Output the (X, Y) coordinate of the center of the cell containing the given text.  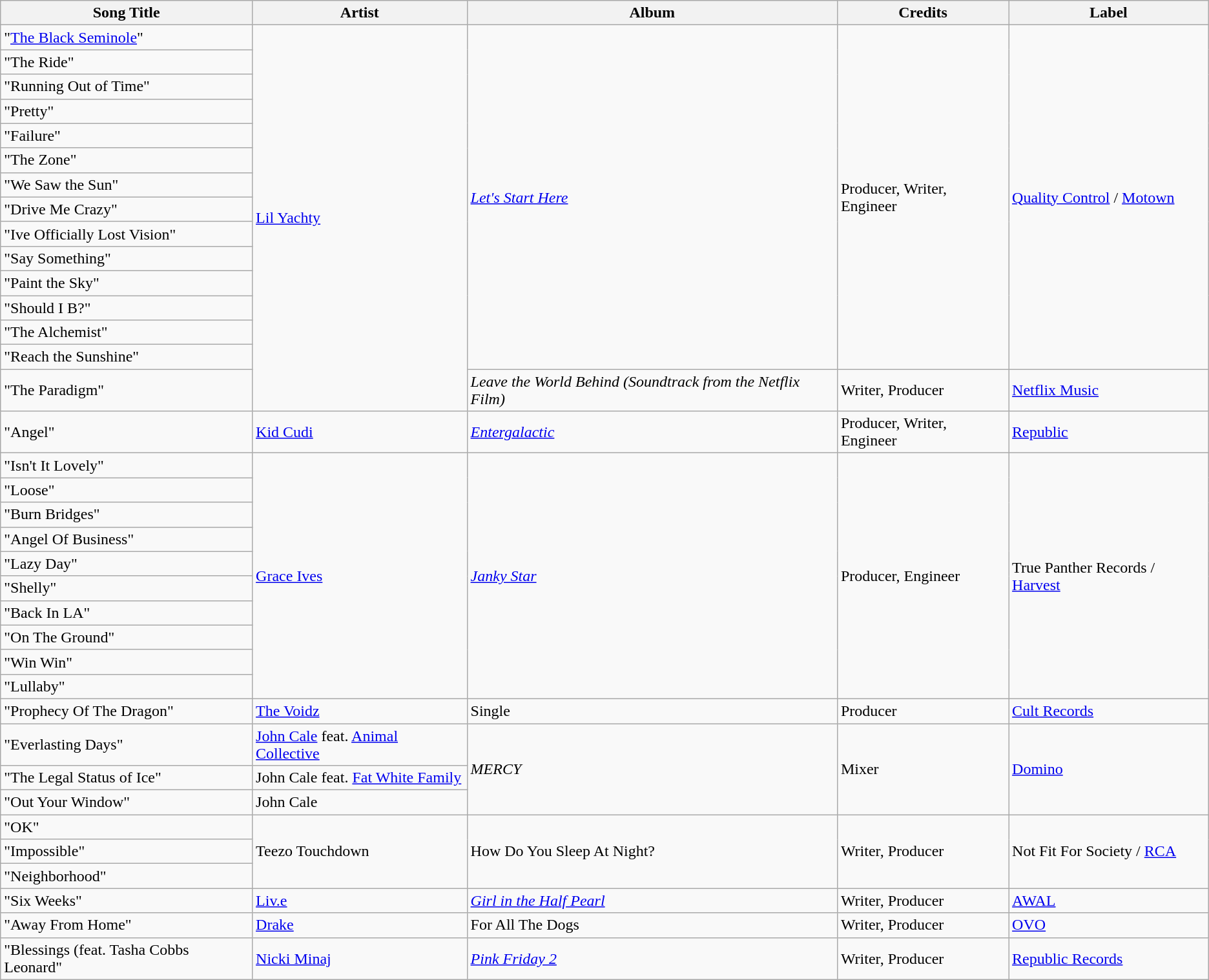
"Failure" (127, 136)
Kid Cudi (360, 433)
Domino (1109, 768)
"Running Out of Time" (127, 87)
Album (652, 13)
John Cale (360, 802)
"Should I B?" (127, 308)
Teezo Touchdown (360, 852)
"Everlasting Days" (127, 744)
"The Paradigm" (127, 390)
"The Zone" (127, 160)
Label (1109, 13)
"The Legal Status of Ice" (127, 778)
Republic (1109, 433)
"The Ride" (127, 62)
"The Alchemist" (127, 332)
"Pretty" (127, 111)
Drake (360, 925)
John Cale feat. Fat White Family (360, 778)
Artist (360, 13)
Producer (922, 711)
"Lazy Day" (127, 564)
"Six Weeks" (127, 901)
The Voidz (360, 711)
Song Title (127, 13)
"Lullaby" (127, 686)
"Impossible" (127, 852)
AWAL (1109, 901)
"Ive Officially Lost Vision" (127, 234)
Netflix Music (1109, 390)
Credits (922, 13)
Mixer (922, 768)
Producer, Engineer (922, 576)
Not Fit For Society / RCA (1109, 852)
Cult Records (1109, 711)
"Out Your Window" (127, 802)
Let's Start Here (652, 198)
"Win Win" (127, 662)
"Reach the Sunshine" (127, 357)
"Back In LA" (127, 613)
Pink Friday 2 (652, 958)
Girl in the Half Pearl (652, 901)
For All The Dogs (652, 925)
Lil Yachty (360, 218)
How Do You Sleep At Night? (652, 852)
"Loose" (127, 490)
Grace Ives (360, 576)
MERCY (652, 768)
Republic Records (1109, 958)
"Drive Me Crazy" (127, 209)
"Say Something" (127, 258)
Entergalactic (652, 433)
Liv.e (360, 901)
"Prophecy Of The Dragon" (127, 711)
Janky Star (652, 576)
"Angel Of Business" (127, 539)
"OK" (127, 827)
"Shelly" (127, 588)
Leave the World Behind (Soundtrack from the Netflix Film) (652, 390)
OVO (1109, 925)
"On The Ground" (127, 637)
"The Black Seminole" (127, 37)
"We Saw the Sun" (127, 185)
Quality Control / Motown (1109, 198)
True Panther Records / Harvest (1109, 576)
Nicki Minaj (360, 958)
"Blessings (feat. Tasha Cobbs Leonard" (127, 958)
Single (652, 711)
"Angel" (127, 433)
"Burn Bridges" (127, 515)
John Cale feat. Animal Collective (360, 744)
"Away From Home" (127, 925)
"Neighborhood" (127, 876)
"Isn't It Lovely" (127, 465)
"Paint the Sky" (127, 283)
